Return [X, Y] of the center of cell containing provided text 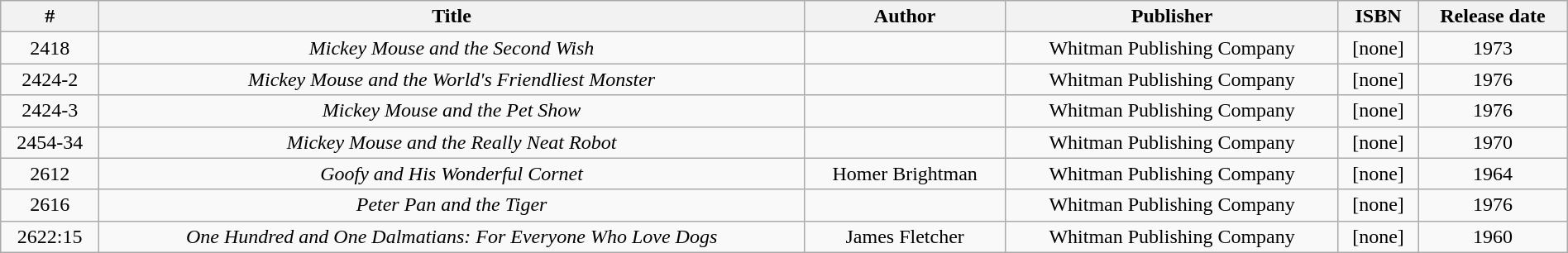
Peter Pan and the Tiger [452, 205]
Author [905, 17]
2418 [50, 48]
# [50, 17]
Mickey Mouse and the Really Neat Robot [452, 142]
2454-34 [50, 142]
1973 [1494, 48]
Release date [1494, 17]
Mickey Mouse and the Second Wish [452, 48]
2616 [50, 205]
James Fletcher [905, 236]
One Hundred and One Dalmatians: For Everyone Who Love Dogs [452, 236]
1970 [1494, 142]
1964 [1494, 174]
Mickey Mouse and the World's Friendliest Monster [452, 79]
ISBN [1378, 17]
1960 [1494, 236]
Goofy and His Wonderful Cornet [452, 174]
Title [452, 17]
2424-3 [50, 111]
2622:15 [50, 236]
Publisher [1173, 17]
2612 [50, 174]
Mickey Mouse and the Pet Show [452, 111]
Homer Brightman [905, 174]
2424-2 [50, 79]
